Scan for the cell matching the given text and deliver its [X, Y] coordinate at center. 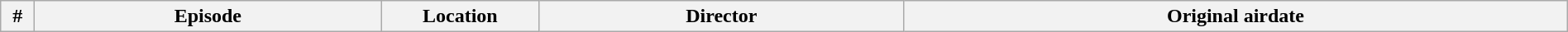
Director [721, 16]
# [18, 16]
Episode [208, 16]
Location [460, 16]
Original airdate [1236, 16]
